From the cell containing the given text, extract its center point as [x, y] coordinate. 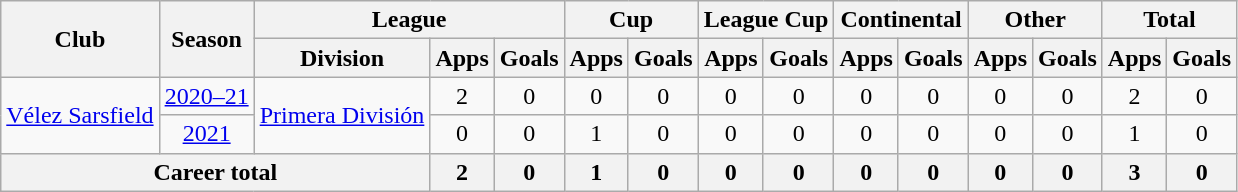
Division [342, 58]
League Cup [766, 20]
2021 [206, 134]
League [409, 20]
Club [80, 39]
Career total [216, 172]
Continental [901, 20]
Vélez Sarsfield [80, 115]
Cup [631, 20]
Other [1035, 20]
3 [1134, 172]
Total [1169, 20]
2020–21 [206, 96]
Season [206, 39]
Primera División [342, 115]
